Provide the (X, Y) coordinate of the cell's center where the given text is located.  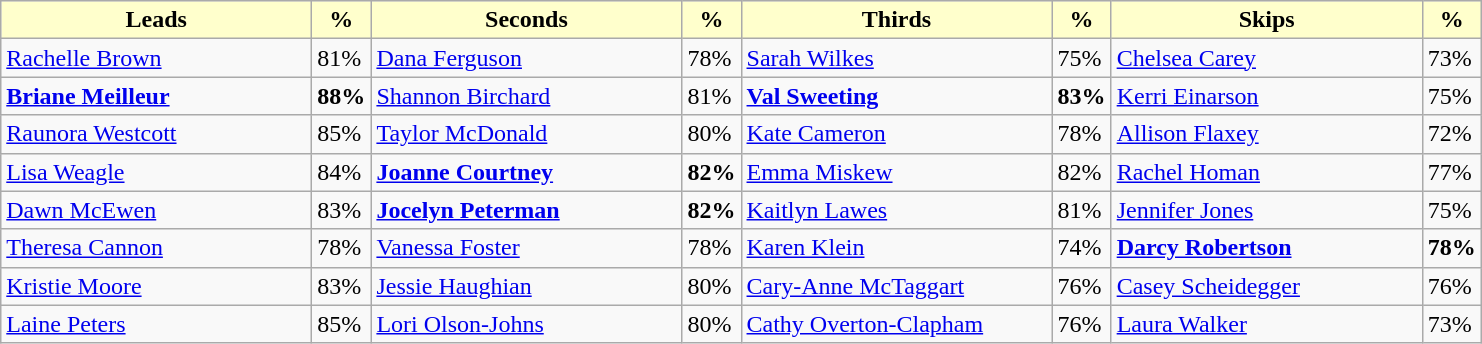
Cary-Anne McTaggart (896, 286)
Rachelle Brown (156, 58)
Chelsea Carey (1266, 58)
77% (1452, 172)
Skips (1266, 20)
Taylor McDonald (526, 134)
Theresa Cannon (156, 248)
74% (1082, 248)
Lisa Weagle (156, 172)
Kerri Einarson (1266, 96)
Jessie Haughian (526, 286)
Rachel Homan (1266, 172)
Emma Miskew (896, 172)
Kaitlyn Lawes (896, 210)
Sarah Wilkes (896, 58)
Allison Flaxey (1266, 134)
Dana Ferguson (526, 58)
88% (342, 96)
Shannon Birchard (526, 96)
Briane Meilleur (156, 96)
Raunora Westcott (156, 134)
Dawn McEwen (156, 210)
Cathy Overton-Clapham (896, 324)
Darcy Robertson (1266, 248)
Laine Peters (156, 324)
Kate Cameron (896, 134)
Jennifer Jones (1266, 210)
Leads (156, 20)
Jocelyn Peterman (526, 210)
Seconds (526, 20)
84% (342, 172)
Lori Olson-Johns (526, 324)
Val Sweeting (896, 96)
Joanne Courtney (526, 172)
Kristie Moore (156, 286)
Laura Walker (1266, 324)
Karen Klein (896, 248)
Thirds (896, 20)
Vanessa Foster (526, 248)
Casey Scheidegger (1266, 286)
72% (1452, 134)
